Extract the (X, Y) coordinate from the center of the cell holding the provided text.  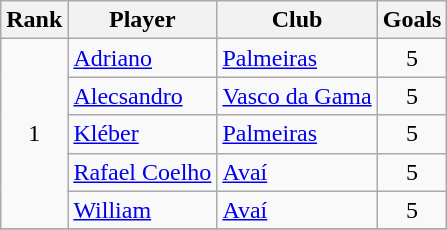
Rafael Coelho (142, 172)
1 (34, 134)
William (142, 210)
Player (142, 20)
Vasco da Gama (297, 96)
Kléber (142, 134)
Club (297, 20)
Alecsandro (142, 96)
Adriano (142, 58)
Goals (412, 20)
Rank (34, 20)
